Search for the cell housing the specified text and yield its (X, Y) center coordinate. 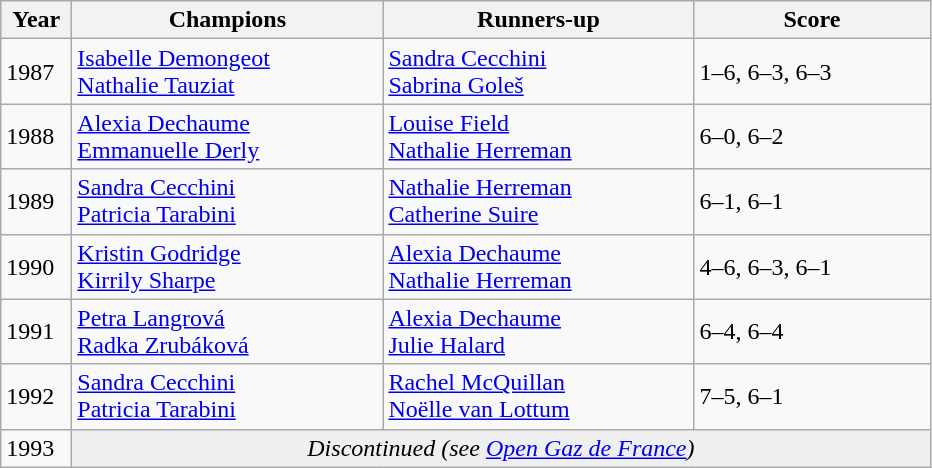
Champions (228, 20)
Rachel McQuillan Noëlle van Lottum (538, 396)
1991 (36, 332)
4–6, 6–3, 6–1 (812, 266)
Discontinued (see Open Gaz de France) (501, 448)
Sandra Cecchini Sabrina Goleš (538, 72)
1993 (36, 448)
1992 (36, 396)
6–1, 6–1 (812, 202)
1989 (36, 202)
6–4, 6–4 (812, 332)
1990 (36, 266)
Alexia Dechaume Emmanuelle Derly (228, 136)
Year (36, 20)
1988 (36, 136)
1–6, 6–3, 6–3 (812, 72)
Petra Langrová Radka Zrubáková (228, 332)
Runners-up (538, 20)
Nathalie Herreman Catherine Suire (538, 202)
7–5, 6–1 (812, 396)
Kristin Godridge Kirrily Sharpe (228, 266)
1987 (36, 72)
Alexia Dechaume Julie Halard (538, 332)
6–0, 6–2 (812, 136)
Isabelle Demongeot Nathalie Tauziat (228, 72)
Alexia Dechaume Nathalie Herreman (538, 266)
Louise Field Nathalie Herreman (538, 136)
Score (812, 20)
